Return (x, y) of the center of cell containing provided text 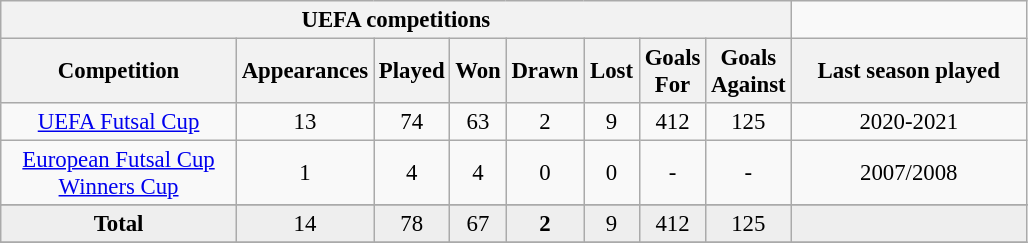
Goals Against (748, 72)
Lost (612, 72)
Last season played (909, 72)
Won (478, 72)
European Futsal Cup Winners Cup (119, 174)
UEFA Futsal Cup (119, 122)
74 (412, 122)
Drawn (545, 72)
1 (304, 174)
67 (478, 224)
63 (478, 122)
2007/2008 (909, 174)
Goals For (672, 72)
Played (412, 72)
Competition (119, 72)
Total (119, 224)
UEFA competitions (396, 20)
78 (412, 224)
Appearances (304, 72)
13 (304, 122)
14 (304, 224)
2020-2021 (909, 122)
